Capture the cell that displays the provided text and extract its [X, Y] central coordinate. 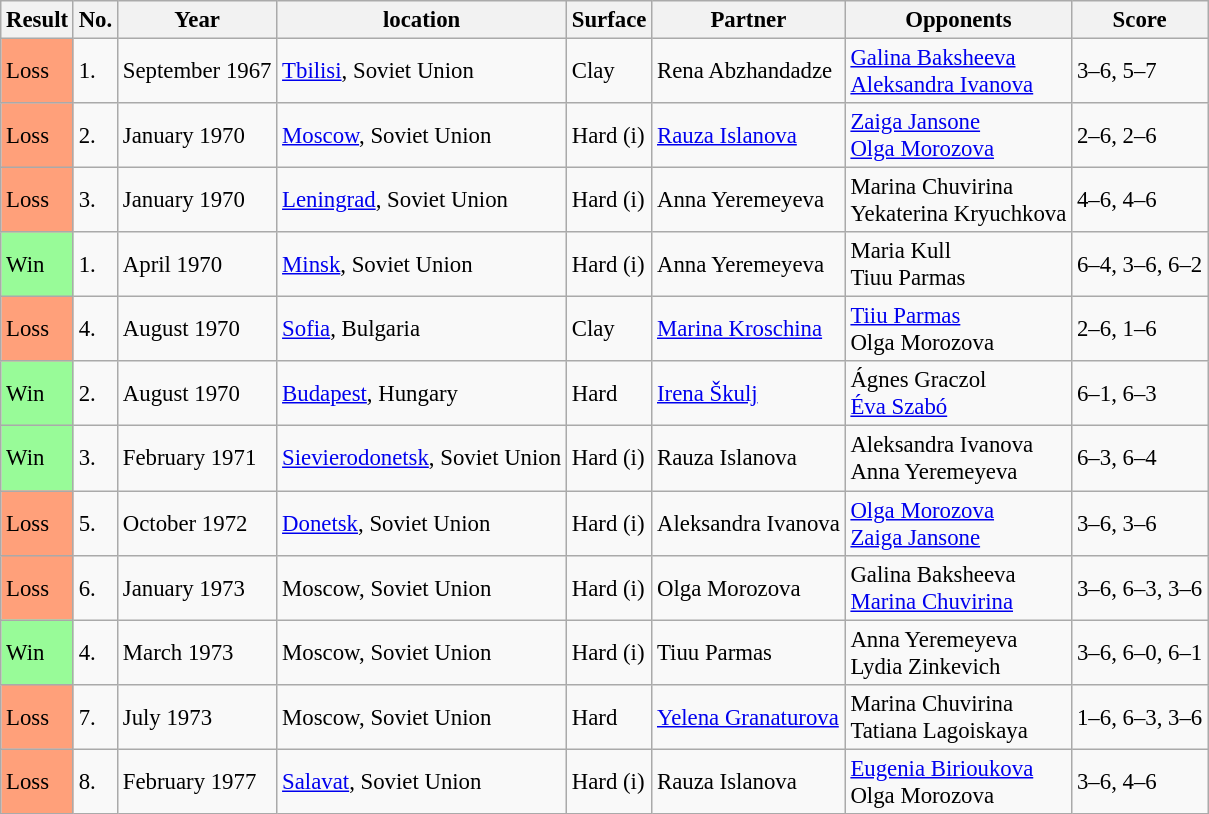
3–6, 3–6 [1140, 524]
6–1, 6–3 [1140, 394]
Aleksandra Ivanova [748, 524]
Result [38, 20]
Galina Baksheeva Aleksandra Ivanova [958, 72]
Sofia, Bulgaria [422, 330]
1–6, 6–3, 3–6 [1140, 716]
Surface [608, 20]
Marina Chuvirina Tatiana Lagoiskaya [958, 716]
February 1977 [196, 782]
Marina Kroschina [748, 330]
Budapest, Hungary [422, 394]
Galina Baksheeva Marina Chuvirina [958, 588]
July 1973 [196, 716]
Partner [748, 20]
2–6, 2–6 [1140, 136]
8. [95, 782]
Maria Kull Tiuu Parmas [958, 264]
Tiiu Parmas Olga Morozova [958, 330]
Donetsk, Soviet Union [422, 524]
April 1970 [196, 264]
Marina Chuvirina Yekaterina Kryuchkova [958, 200]
4–6, 4–6 [1140, 200]
Leningrad, Soviet Union [422, 200]
3–6, 6–0, 6–1 [1140, 652]
Salavat, Soviet Union [422, 782]
Tiuu Parmas [748, 652]
Opponents [958, 20]
7. [95, 716]
Zaiga Jansone Olga Morozova [958, 136]
Yelena Granaturova [748, 716]
No. [95, 20]
Olga Morozova [748, 588]
March 1973 [196, 652]
Irena Škulj [748, 394]
Olga Morozova Zaiga Jansone [958, 524]
Anna Yeremeyeva Lydia Zinkevich [958, 652]
Minsk, Soviet Union [422, 264]
Sievierodonetsk, Soviet Union [422, 458]
3–6, 5–7 [1140, 72]
location [422, 20]
3–6, 4–6 [1140, 782]
6–3, 6–4 [1140, 458]
Tbilisi, Soviet Union [422, 72]
5. [95, 524]
Aleksandra Ivanova Anna Yeremeyeva [958, 458]
February 1971 [196, 458]
2–6, 1–6 [1140, 330]
3–6, 6–3, 3–6 [1140, 588]
January 1973 [196, 588]
Year [196, 20]
Rena Abzhandadze [748, 72]
6. [95, 588]
6–4, 3–6, 6–2 [1140, 264]
October 1972 [196, 524]
September 1967 [196, 72]
Ágnes Graczol Éva Szabó [958, 394]
Score [1140, 20]
Eugenia Birioukova Olga Morozova [958, 782]
